Detect which cell encompasses the target text, then output its (X, Y) center coordinate. 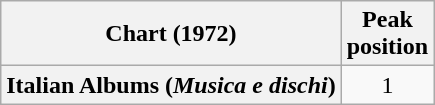
Chart (1972) (171, 34)
1 (387, 85)
Peakposition (387, 34)
Italian Albums (Musica e dischi) (171, 85)
